Detect which cell encompasses the target text, then output its (X, Y) center coordinate. 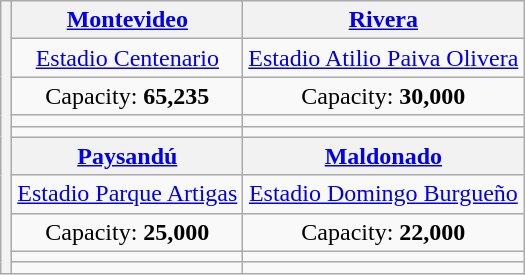
Paysandú (128, 156)
Estadio Parque Artigas (128, 194)
Capacity: 22,000 (384, 232)
Capacity: 25,000 (128, 232)
Capacity: 30,000 (384, 96)
Rivera (384, 20)
Estadio Domingo Burgueño (384, 194)
Estadio Centenario (128, 58)
Maldonado (384, 156)
Montevideo (128, 20)
Capacity: 65,235 (128, 96)
Estadio Atilio Paiva Olivera (384, 58)
